Pinpoint the cell where the given text exists, returning its [X, Y] midpoint coordinate. 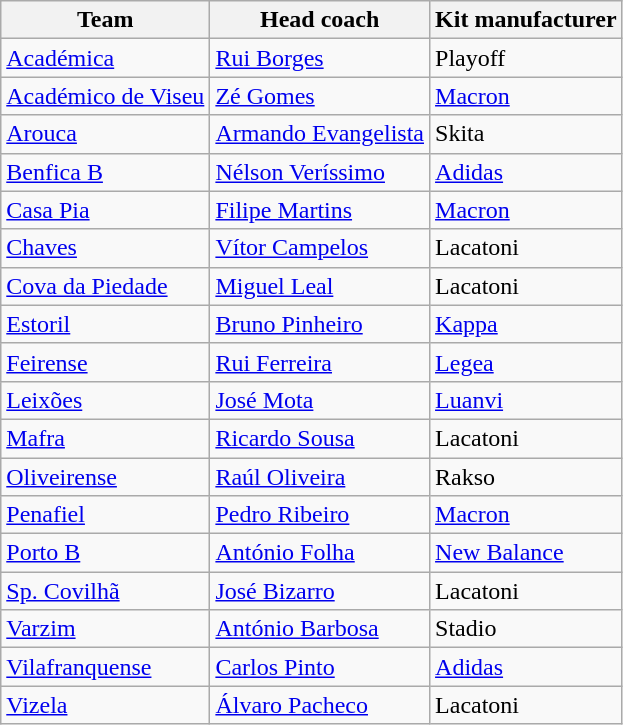
Nélson Veríssimo [320, 172]
Feirense [106, 362]
Filipe Martins [320, 210]
Vizela [106, 705]
Luanvi [526, 400]
Armando Evangelista [320, 134]
Zé Gomes [320, 96]
Raúl Oliveira [320, 477]
Oliveirense [106, 477]
José Mota [320, 400]
Chaves [106, 248]
Kappa [526, 324]
Arouca [106, 134]
Sp. Covilhã [106, 591]
Académico de Viseu [106, 96]
Bruno Pinheiro [320, 324]
Vítor Campelos [320, 248]
Head coach [320, 20]
Miguel Leal [320, 286]
Casa Pia [106, 210]
Skita [526, 134]
Estoril [106, 324]
António Barbosa [320, 629]
Carlos Pinto [320, 667]
Rui Ferreira [320, 362]
António Folha [320, 553]
Varzim [106, 629]
Académica [106, 58]
Vilafranquense [106, 667]
Cova da Piedade [106, 286]
Leixões [106, 400]
Benfica B [106, 172]
Pedro Ribeiro [320, 515]
Rakso [526, 477]
Porto B [106, 553]
Team [106, 20]
Kit manufacturer [526, 20]
Rui Borges [320, 58]
Stadio [526, 629]
Legea [526, 362]
José Bizarro [320, 591]
Ricardo Sousa [320, 438]
Penafiel [106, 515]
Álvaro Pacheco [320, 705]
New Balance [526, 553]
Mafra [106, 438]
Playoff [526, 58]
